Provide the (X, Y) coordinate of the cell's center where the given text is located.  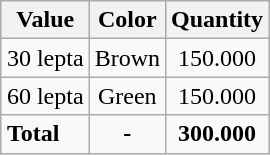
Green (127, 96)
30 lepta (45, 58)
300.000 (218, 134)
- (127, 134)
Total (45, 134)
Quantity (218, 20)
Value (45, 20)
60 lepta (45, 96)
Color (127, 20)
Brown (127, 58)
